For the text-containing cell, return its midpoint in (x, y) coordinate format. 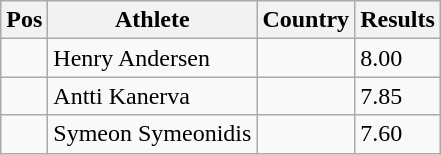
Results (398, 20)
7.85 (398, 96)
Antti Kanerva (152, 96)
7.60 (398, 134)
Athlete (152, 20)
Henry Andersen (152, 58)
Country (306, 20)
Symeon Symeonidis (152, 134)
Pos (24, 20)
8.00 (398, 58)
